Determine the [x, y] coordinate at the center of the cell enclosing the given text.  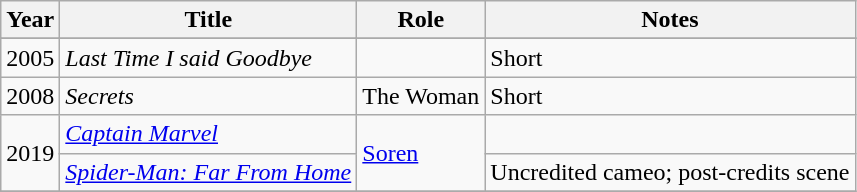
Last Time I said Goodbye [208, 58]
Secrets [208, 96]
The Woman [421, 96]
Year [30, 20]
Notes [670, 20]
2005 [30, 58]
Role [421, 20]
Captain Marvel [208, 134]
Soren [421, 153]
Spider-Man: Far From Home [208, 172]
Uncredited cameo; post-credits scene [670, 172]
2019 [30, 153]
Title [208, 20]
2008 [30, 96]
